Pinpoint the cell where the given text exists, returning its [X, Y] midpoint coordinate. 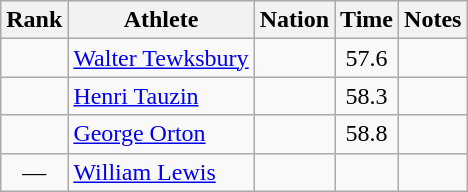
William Lewis [161, 172]
— [34, 172]
Time [367, 20]
58.8 [367, 134]
Nation [294, 20]
58.3 [367, 96]
George Orton [161, 134]
Athlete [161, 20]
57.6 [367, 58]
Henri Tauzin [161, 96]
Rank [34, 20]
Notes [433, 20]
Walter Tewksbury [161, 58]
